Determine the (x, y) coordinate at the center of the cell enclosing the given text.  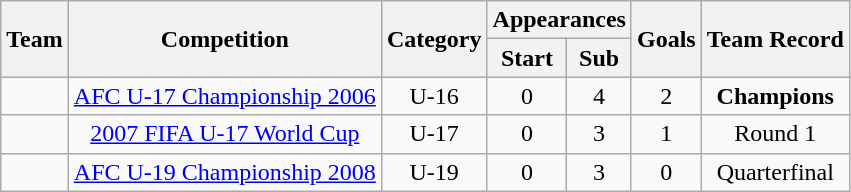
Team (35, 39)
U-16 (434, 96)
Round 1 (775, 134)
U-17 (434, 134)
Category (434, 39)
Team Record (775, 39)
Quarterfinal (775, 172)
2007 FIFA U-17 World Cup (224, 134)
Competition (224, 39)
Champions (775, 96)
Appearances (559, 20)
2 (666, 96)
4 (600, 96)
AFC U-17 Championship 2006 (224, 96)
1 (666, 134)
U-19 (434, 172)
Sub (600, 58)
Start (527, 58)
Goals (666, 39)
AFC U-19 Championship 2008 (224, 172)
